Return the (x, y) coordinate for the center point of the cell that contains the specified text.  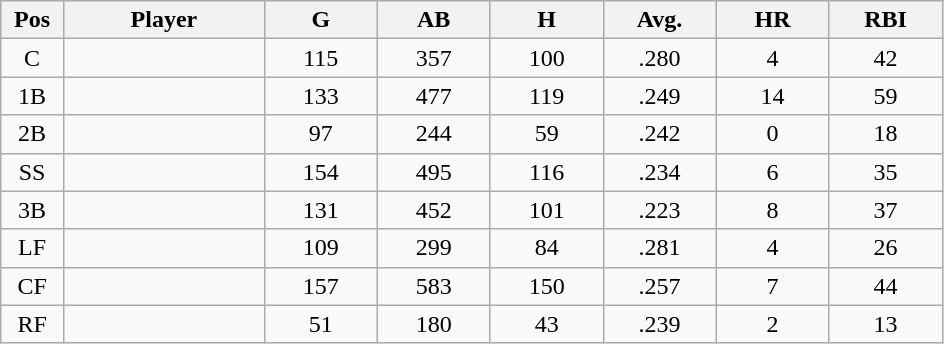
100 (546, 58)
2 (772, 324)
G (320, 20)
AB (434, 20)
1B (32, 96)
.280 (660, 58)
84 (546, 248)
37 (886, 210)
43 (546, 324)
.281 (660, 248)
35 (886, 172)
RBI (886, 20)
Player (164, 20)
131 (320, 210)
RF (32, 324)
.234 (660, 172)
42 (886, 58)
299 (434, 248)
119 (546, 96)
51 (320, 324)
452 (434, 210)
133 (320, 96)
SS (32, 172)
357 (434, 58)
LF (32, 248)
26 (886, 248)
HR (772, 20)
115 (320, 58)
180 (434, 324)
Avg. (660, 20)
150 (546, 286)
116 (546, 172)
3B (32, 210)
8 (772, 210)
.242 (660, 134)
97 (320, 134)
18 (886, 134)
C (32, 58)
CF (32, 286)
109 (320, 248)
13 (886, 324)
H (546, 20)
154 (320, 172)
.249 (660, 96)
477 (434, 96)
44 (886, 286)
7 (772, 286)
.239 (660, 324)
101 (546, 210)
Pos (32, 20)
157 (320, 286)
0 (772, 134)
14 (772, 96)
2B (32, 134)
.223 (660, 210)
6 (772, 172)
495 (434, 172)
.257 (660, 286)
583 (434, 286)
244 (434, 134)
